From the cell containing the given text, extract its center point as [X, Y] coordinate. 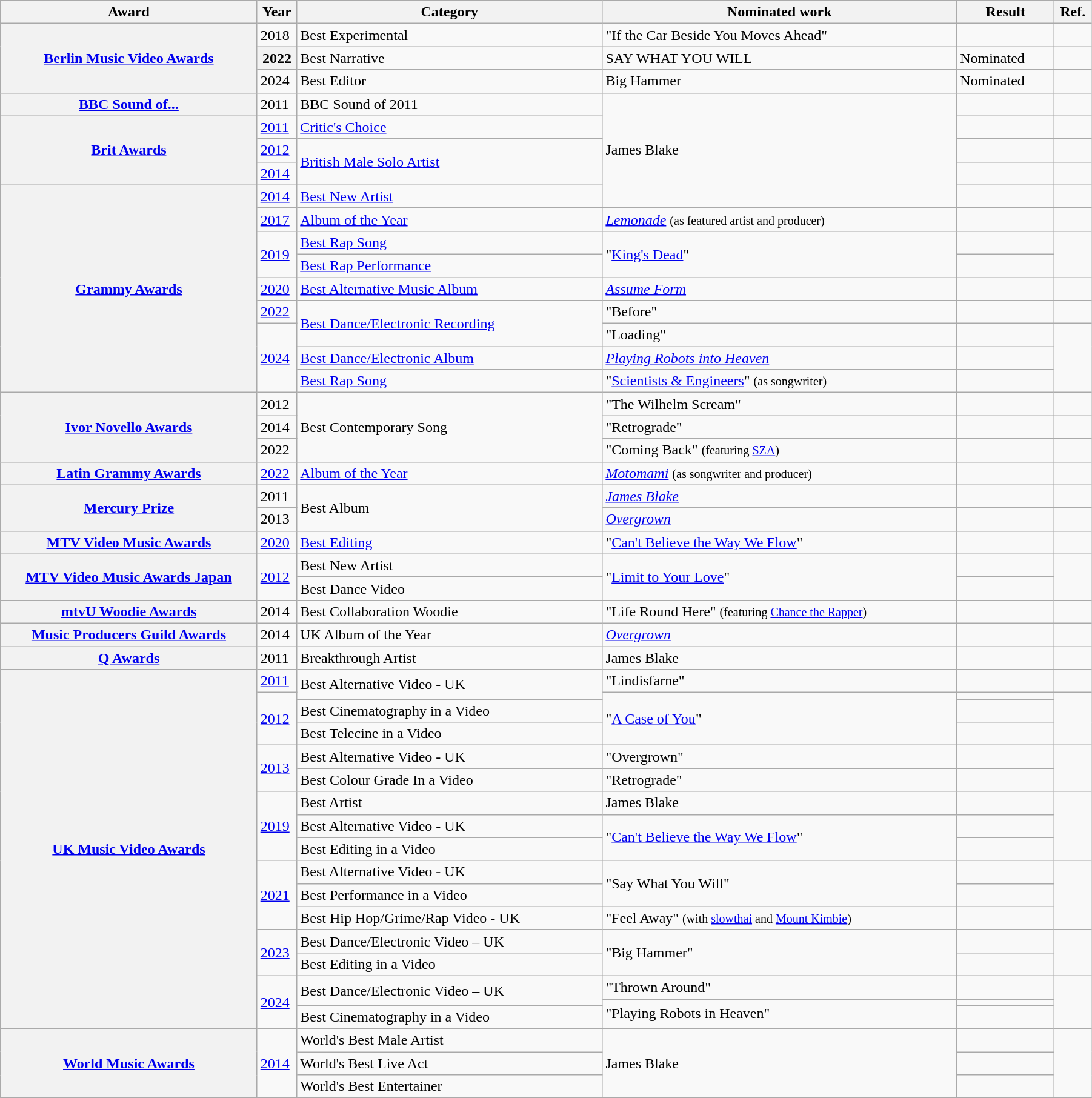
Best Telecine in a Video [450, 734]
Best Performance in a Video [450, 895]
BBC Sound of... [128, 104]
Best Rap Performance [450, 265]
"Overgrown" [779, 757]
"King's Dead" [779, 254]
MTV Video Music Awards [128, 542]
World's Best Live Act [450, 1063]
Year [277, 12]
Ref. [1073, 12]
Critic's Choice [450, 127]
British Male Solo Artist [450, 162]
"Feel Away" (with slowthai and Mount Kimbie) [779, 918]
"If the Car Beside You Moves Ahead" [779, 35]
Best Dance Video [450, 588]
"Loading" [779, 335]
Category [450, 12]
UK Music Video Awards [128, 850]
World's Best Entertainer [450, 1086]
"The Wilhelm Scream" [779, 404]
Nominated work [779, 12]
"A Case of You" [779, 719]
2017 [277, 219]
Best Narrative [450, 58]
"Thrown Around" [779, 987]
Best Colour Grade In a Video [450, 780]
Best Editing [450, 542]
World Music Awards [128, 1063]
2023 [277, 953]
Brit Awards [128, 150]
Best Hip Hop/Grime/Rap Video - UK [450, 918]
Assume Form [779, 289]
"Lindisfarne" [779, 681]
Ivor Novello Awards [128, 427]
Best Alternative Music Album [450, 289]
Best Album [450, 508]
"Scientists & Engineers" (as songwriter) [779, 381]
Q Awards [128, 657]
Result [1006, 12]
World's Best Male Artist [450, 1040]
BBC Sound of 2011 [450, 104]
UK Album of the Year [450, 634]
Playing Robots into Heaven [779, 358]
Big Hammer [779, 81]
"Limit to Your Love" [779, 577]
Latin Grammy Awards [128, 473]
Motomami (as songwriter and producer) [779, 473]
Award [128, 12]
"Big Hammer" [779, 953]
Best Artist [450, 803]
"Life Round Here" (featuring Chance the Rapper) [779, 611]
SAY WHAT YOU WILL [779, 58]
"Coming Back" (featuring SZA) [779, 450]
Best Collaboration Woodie [450, 611]
Breakthrough Artist [450, 657]
"Playing Robots in Heaven" [779, 1013]
Best Experimental [450, 35]
Berlin Music Video Awards [128, 58]
2021 [277, 895]
Mercury Prize [128, 508]
mtvU Woodie Awards [128, 611]
Best Dance/Electronic Recording [450, 324]
MTV Video Music Awards Japan [128, 577]
"Before" [779, 312]
Music Producers Guild Awards [128, 634]
Lemonade (as featured artist and producer) [779, 219]
"Say What You Will" [779, 883]
2018 [277, 35]
Best Dance/Electronic Album [450, 358]
Grammy Awards [128, 288]
Best Contemporary Song [450, 427]
Best Editor [450, 81]
